Find where the given text appears and provide that cell's center as (x, y) coordinate. 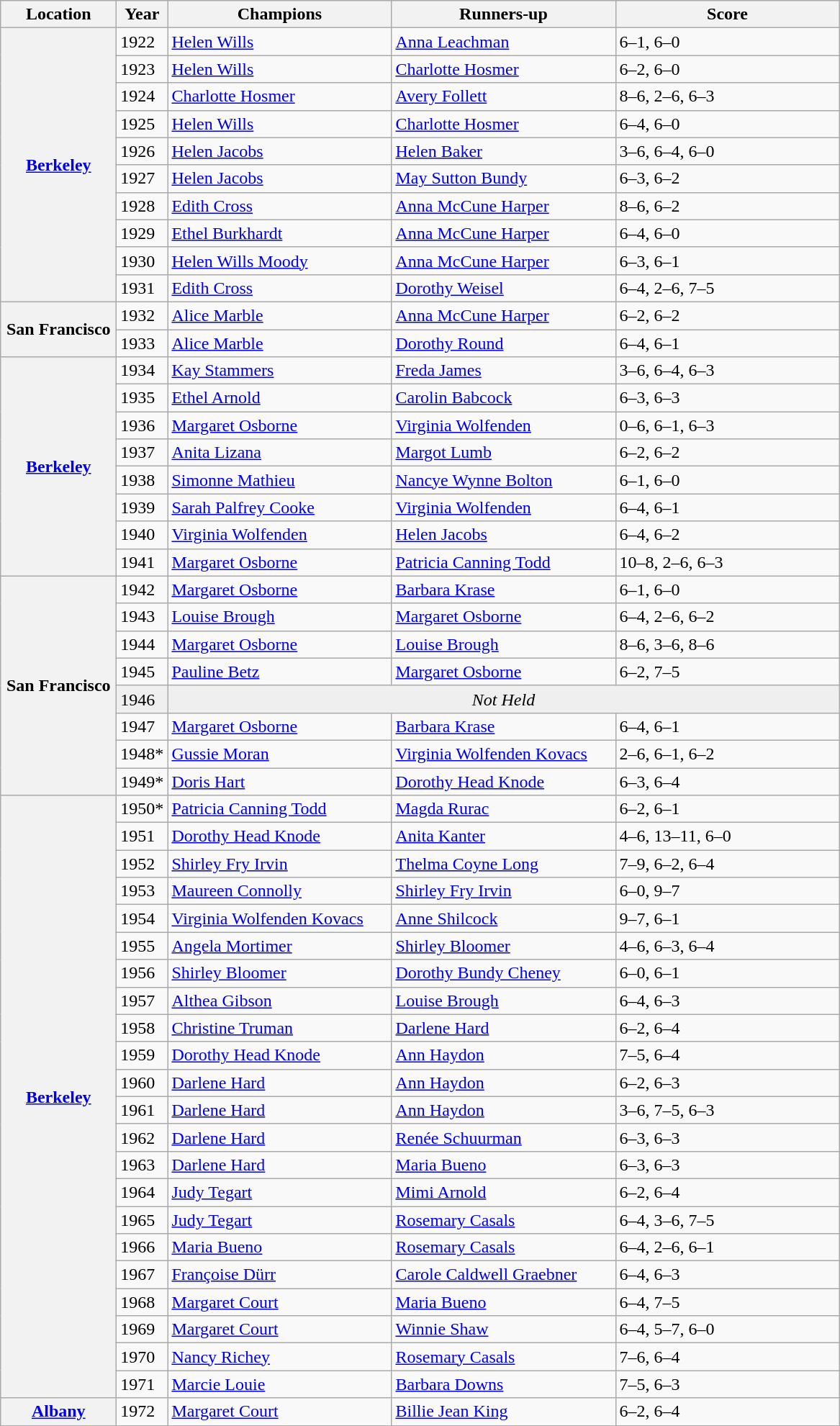
Françoise Dürr (279, 1275)
Helen Baker (504, 151)
Billie Jean King (504, 1412)
6–4, 6–2 (727, 535)
1958 (143, 1028)
1947 (143, 726)
6–4, 2–6, 6–2 (727, 617)
May Sutton Bundy (504, 179)
Gussie Moran (279, 754)
Maureen Connolly (279, 891)
Simonne Mathieu (279, 480)
1944 (143, 644)
1925 (143, 124)
7–9, 6–2, 6–4 (727, 864)
9–7, 6–1 (727, 919)
1926 (143, 151)
Margot Lumb (504, 453)
1942 (143, 590)
0–6, 6–1, 6–3 (727, 425)
1946 (143, 699)
6–2, 6–0 (727, 69)
6–2, 6–1 (727, 809)
6–0, 6–1 (727, 973)
3–6, 6–4, 6–3 (727, 371)
Winnie Shaw (504, 1330)
1961 (143, 1110)
Magda Rurac (504, 809)
1949* (143, 781)
7–6, 6–4 (727, 1357)
6–4, 3–6, 7–5 (727, 1220)
Sarah Palfrey Cooke (279, 507)
Renée Schuurman (504, 1137)
1941 (143, 562)
Not Held (504, 699)
Mimi Arnold (504, 1192)
1957 (143, 1001)
1934 (143, 371)
Anne Shilcock (504, 919)
Anita Lizana (279, 453)
6–4, 5–7, 6–0 (727, 1330)
6–4, 2–6, 6–1 (727, 1247)
Champions (279, 14)
Nancy Richey (279, 1357)
2–6, 6–1, 6–2 (727, 754)
1963 (143, 1165)
1943 (143, 617)
1956 (143, 973)
Doris Hart (279, 781)
Year (143, 14)
Dorothy Bundy Cheney (504, 973)
1951 (143, 836)
10–8, 2–6, 6–3 (727, 562)
1953 (143, 891)
1938 (143, 480)
1923 (143, 69)
1931 (143, 288)
1970 (143, 1357)
Marcie Louie (279, 1384)
4–6, 6–3, 6–4 (727, 946)
6–3, 6–4 (727, 781)
Ethel Arnold (279, 398)
1965 (143, 1220)
Pauline Betz (279, 672)
1933 (143, 343)
6–4, 2–6, 7–5 (727, 288)
6–2, 7–5 (727, 672)
Score (727, 14)
7–5, 6–4 (727, 1055)
1928 (143, 206)
Runners-up (504, 14)
8–6, 6–2 (727, 206)
Christine Truman (279, 1028)
1971 (143, 1384)
1929 (143, 233)
4–6, 13–11, 6–0 (727, 836)
1954 (143, 919)
1972 (143, 1412)
6–0, 9–7 (727, 891)
1959 (143, 1055)
1952 (143, 864)
1964 (143, 1192)
1939 (143, 507)
Dorothy Round (504, 343)
Ethel Burkhardt (279, 233)
1948* (143, 754)
1930 (143, 261)
6–3, 6–2 (727, 179)
6–4, 7–5 (727, 1302)
1962 (143, 1137)
3–6, 7–5, 6–3 (727, 1110)
1969 (143, 1330)
8–6, 3–6, 8–6 (727, 644)
1940 (143, 535)
1937 (143, 453)
Avery Follett (504, 96)
1932 (143, 315)
6–3, 6–1 (727, 261)
Anna Leachman (504, 42)
1927 (143, 179)
1924 (143, 96)
1945 (143, 672)
Angela Mortimer (279, 946)
Location (59, 14)
6–2, 6–3 (727, 1083)
1935 (143, 398)
Freda James (504, 371)
3–6, 6–4, 6–0 (727, 151)
1922 (143, 42)
Barbara Downs (504, 1384)
Carole Caldwell Graebner (504, 1275)
8–6, 2–6, 6–3 (727, 96)
Thelma Coyne Long (504, 864)
Kay Stammers (279, 371)
Anita Kanter (504, 836)
Albany (59, 1412)
Dorothy Weisel (504, 288)
1968 (143, 1302)
1966 (143, 1247)
Helen Wills Moody (279, 261)
1950* (143, 809)
1960 (143, 1083)
Althea Gibson (279, 1001)
1967 (143, 1275)
Nancye Wynne Bolton (504, 480)
7–5, 6–3 (727, 1384)
Carolin Babcock (504, 398)
1936 (143, 425)
1955 (143, 946)
